Locate the cell with the specified text and output its (X, Y) center coordinate. 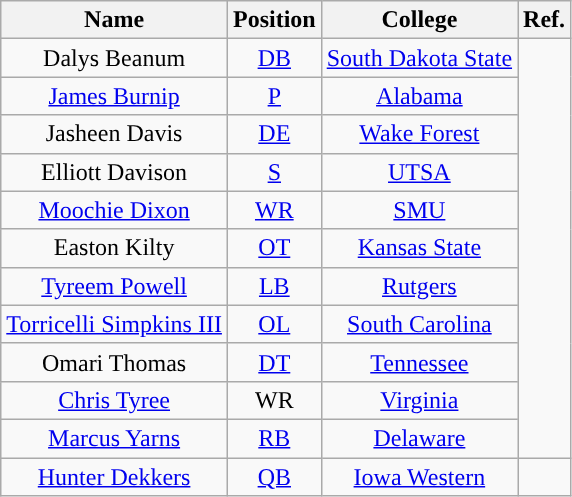
South Dakota State (419, 58)
Virginia (419, 400)
QB (274, 477)
South Carolina (419, 324)
Torricelli Simpkins III (114, 324)
DE (274, 134)
SMU (419, 210)
Omari Thomas (114, 362)
Name (114, 20)
P (274, 96)
Marcus Yarns (114, 438)
DB (274, 58)
James Burnip (114, 96)
Delaware (419, 438)
Easton Kilty (114, 248)
Elliott Davison (114, 172)
Ref. (544, 20)
Wake Forest (419, 134)
Jasheen Davis (114, 134)
S (274, 172)
UTSA (419, 172)
Alabama (419, 96)
Position (274, 20)
DT (274, 362)
LB (274, 286)
RB (274, 438)
Moochie Dixon (114, 210)
Hunter Dekkers (114, 477)
Tennessee (419, 362)
Kansas State (419, 248)
Tyreem Powell (114, 286)
College (419, 20)
Dalys Beanum (114, 58)
Rutgers (419, 286)
Iowa Western (419, 477)
Chris Tyree (114, 400)
OT (274, 248)
OL (274, 324)
